Provide the [x, y] coordinate of the cell's center where the given text is located.  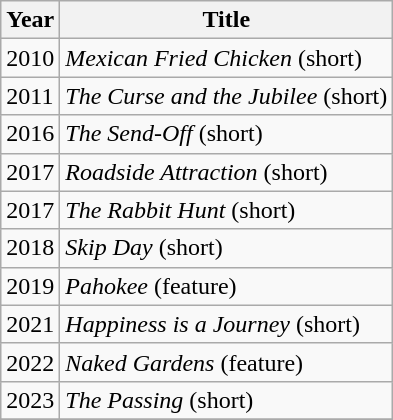
The Curse and the Jubilee (short) [226, 96]
Naked Gardens (feature) [226, 362]
2018 [30, 248]
The Passing (short) [226, 400]
Mexican Fried Chicken (short) [226, 58]
Skip Day (short) [226, 248]
Title [226, 20]
2011 [30, 96]
2021 [30, 324]
2022 [30, 362]
Pahokee (feature) [226, 286]
2010 [30, 58]
Year [30, 20]
The Send-Off (short) [226, 134]
Roadside Attraction (short) [226, 172]
2019 [30, 286]
2023 [30, 400]
2016 [30, 134]
The Rabbit Hunt (short) [226, 210]
Happiness is a Journey (short) [226, 324]
